Output the (X, Y) coordinate of the center of the cell containing the given text.  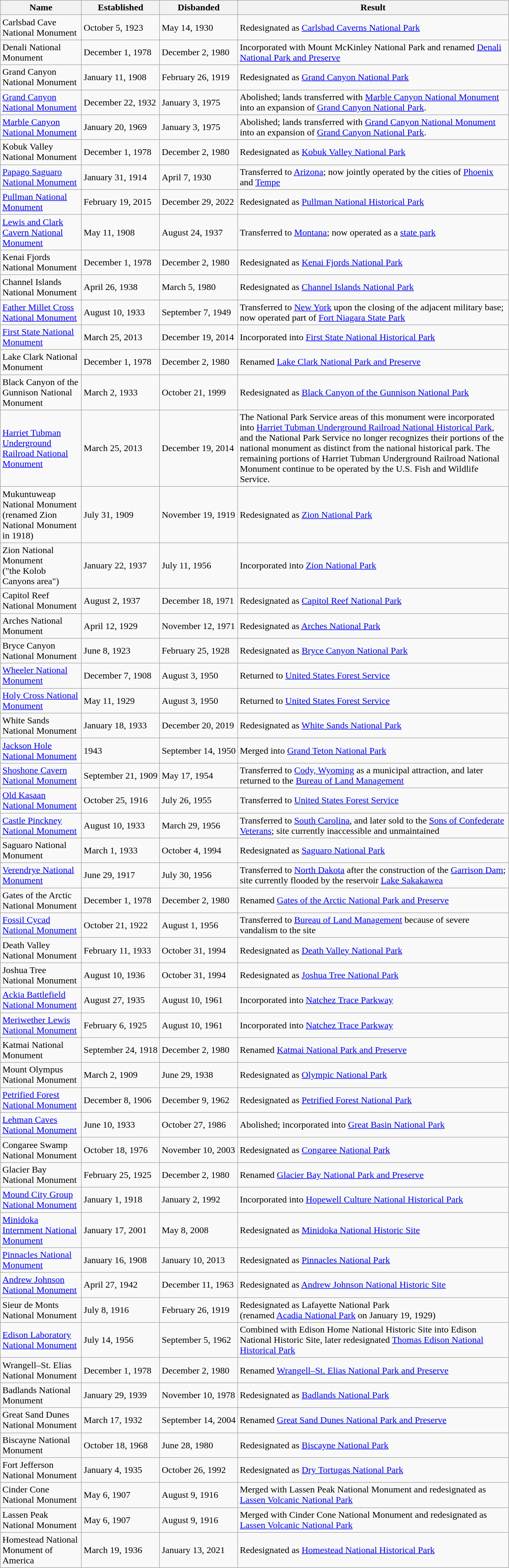
Capitol Reef National Monument (41, 601)
April 7, 1930 (199, 177)
January 20, 1969 (121, 127)
Jackson Hole National Monument (41, 750)
Redesignated as Badlands National Park (373, 1395)
February 11, 1933 (121, 950)
October 18, 1968 (121, 1445)
Shoshone Cavern National Monument (41, 776)
Transferred to South Carolina, and later sold to the Sons of Confederate Veterans; site currently inaccessible and unmaintained (373, 825)
Lewis and Clark Cavern National Monument (41, 232)
Katmai National Monument (41, 1050)
March 17, 1932 (121, 1420)
Redesignated as Zion National Park (373, 515)
Renamed Gates of the Arctic National Park and Preserve (373, 901)
April 12, 1929 (121, 626)
Incorporated into Zion National Park (373, 565)
June 28, 1980 (199, 1445)
January 2, 1992 (199, 1200)
Incorporated with Mount McKinley National Park and renamed Denali National Park and Preserve (373, 52)
Combined with Edison Home National Historic Site into Edison National Historic Site, later redesignated Thomas Edison National Historical Park (373, 1340)
First State National Monument (41, 338)
September 5, 1962 (199, 1340)
Transferred to Arizona; now jointly operated by the cities of Phoenix and Tempe (373, 177)
Abolished; lands transferred with Marble Canyon National Monument into an expansion of Grand Canyon National Park. (373, 102)
Fort Jefferson National Monument (41, 1470)
November 19, 1919 (199, 515)
Incorporated into First State National Historical Park (373, 338)
Mukuntuweap National Monument(renamed Zion National Monument in 1918) (41, 515)
Redesignated as Capitol Reef National Park (373, 601)
February 6, 1925 (121, 1025)
Renamed Katmai National Park and Preserve (373, 1050)
Minidoka Internment National Monument (41, 1230)
January 4, 1935 (121, 1470)
Great Sand Dunes National Monument (41, 1420)
Harriet Tubman Underground Railroad National Monument (41, 448)
Verendrye National Monument (41, 875)
September 14, 2004 (199, 1420)
Merged with Cinder Cone National Monument and redesignated as Lassen Volcanic National Park (373, 1520)
October 21, 1999 (199, 392)
Arches National Monument (41, 626)
June 8, 1923 (121, 651)
Redesignated as Channel Islands National Park (373, 287)
December 9, 1962 (199, 1100)
Carlsbad Cave National Monument (41, 28)
Black Canyon of the Gunnison National Monument (41, 392)
February 25, 1928 (199, 651)
Joshua Tree National Monument (41, 975)
Transferred to United States Forest Service (373, 800)
March 5, 1980 (199, 287)
Father Millet Cross National Monument (41, 312)
Transferred to Cody, Wyoming as a municipal attraction, and later returned to the Bureau of Land Management (373, 776)
Fossil Cycad National Monument (41, 925)
December 8, 1906 (121, 1100)
March 2, 1909 (121, 1075)
Gates of the Arctic National Monument (41, 901)
Kenai Fjords National Monument (41, 262)
May 14, 1930 (199, 28)
Papago Saguaro National Monument (41, 177)
Pinnacles National Monument (41, 1260)
Abolished; incorporated into Great Basin National Park (373, 1125)
November 10, 2003 (199, 1150)
May 11, 1929 (121, 700)
December 29, 2022 (199, 202)
November 10, 1978 (199, 1395)
Kobuk Valley National Monument (41, 152)
October 25, 1916 (121, 800)
March 19, 1936 (121, 1550)
Name (41, 8)
Result (373, 8)
Redesignated as Pinnacles National Park (373, 1260)
Denali National Monument (41, 52)
June 29, 1917 (121, 875)
Redesignated as White Sands National Park (373, 726)
August 24, 1937 (199, 232)
Redesignated as Petrified Forest National Park (373, 1100)
July 30, 1956 (199, 875)
Redesignated as Andrew Johnson National Historic Site (373, 1285)
Castle Pinckney National Monument (41, 825)
February 25, 1925 (121, 1174)
July 11, 1956 (199, 565)
January 31, 1914 (121, 177)
Wrangell–St. Elias National Monument (41, 1370)
Redesignated as Olympic National Park (373, 1075)
Wheeler National Monument (41, 676)
October 27, 1986 (199, 1125)
Redesignated as Saguaro National Park (373, 851)
Transferred to North Dakota after the construction of the Garrison Dam; site currently flooded by the reservoir Lake Sakakawea (373, 875)
Mound City Group National Monument (41, 1200)
April 27, 1942 (121, 1285)
September 24, 1918 (121, 1050)
January 13, 2021 (199, 1550)
Abolished; lands transferred with Grand Canyon National Monument into an expansion of Grand Canyon National Park. (373, 127)
Redesignated as Grand Canyon National Park (373, 77)
January 18, 1933 (121, 726)
March 1, 1933 (121, 851)
Disbanded (199, 8)
January 10, 2013 (199, 1260)
July 8, 1916 (121, 1310)
Redesignated as Dry Tortugas National Park (373, 1470)
Zion National Monument("the Kolob Canyons area") (41, 565)
August 2, 1937 (121, 601)
Redesignated as Kobuk Valley National Park (373, 152)
January 29, 1939 (121, 1395)
Transferred to New York upon the closing of the adjacent military base; now operated part of Fort Niagara State Park (373, 312)
Redesignated as Lafayette National Park(renamed Acadia National Park on January 19, 1929) (373, 1310)
Marble Canyon National Monument (41, 127)
July 26, 1955 (199, 800)
November 12, 1971 (199, 626)
Redesignated as Congaree National Park (373, 1150)
Old Kasaan National Monument (41, 800)
May 11, 1908 (121, 232)
Ackia Battlefield National Monument (41, 1000)
Redesignated as Biscayne National Park (373, 1445)
May 8, 2008 (199, 1230)
Merged into Grand Teton National Park (373, 750)
Transferred to Bureau of Land Management because of severe vandalism to the site (373, 925)
December 7, 1908 (121, 676)
Established (121, 8)
December 11, 1963 (199, 1285)
Holy Cross National Monument (41, 700)
Renamed Glacier Bay National Park and Preserve (373, 1174)
June 29, 1938 (199, 1075)
February 19, 2015 (121, 202)
Merged with Lassen Peak National Monument and redesignated as Lassen Volcanic National Park (373, 1495)
Incorporated into Hopewell Culture National Historical Park (373, 1200)
September 14, 1950 (199, 750)
Mount Olympus National Monument (41, 1075)
January 17, 2001 (121, 1230)
October 4, 1994 (199, 851)
Channel Islands National Monument (41, 287)
Redesignated as Pullman National Historical Park (373, 202)
October 5, 1923 (121, 28)
Death Valley National Monument (41, 950)
July 14, 1956 (121, 1340)
Meriwether Lewis National Monument (41, 1025)
Homestead National Monument of America (41, 1550)
Andrew Johnson National Monument (41, 1285)
October 21, 1922 (121, 925)
Biscayne National Monument (41, 1445)
July 31, 1909 (121, 515)
Redesignated as Bryce Canyon National Park (373, 651)
Pullman National Monument (41, 202)
Badlands National Monument (41, 1395)
March 29, 1956 (199, 825)
Lassen Peak National Monument (41, 1520)
Redesignated as Homestead National Historical Park (373, 1550)
Saguaro National Monument (41, 851)
April 26, 1938 (121, 287)
Bryce Canyon National Monument (41, 651)
January 22, 1937 (121, 565)
December 22, 1932 (121, 102)
White Sands National Monument (41, 726)
Glacier Bay National Monument (41, 1174)
Redesignated as Joshua Tree National Park (373, 975)
Transferred to Montana; now operated as a state park (373, 232)
Redesignated as Kenai Fjords National Park (373, 262)
Petrified Forest National Monument (41, 1100)
Renamed Wrangell–St. Elias National Park and Preserve (373, 1370)
January 16, 1908 (121, 1260)
May 17, 1954 (199, 776)
March 2, 1933 (121, 392)
October 26, 1992 (199, 1470)
January 1, 1918 (121, 1200)
Sieur de Monts National Monument (41, 1310)
August 27, 1935 (121, 1000)
August 1, 1956 (199, 925)
Congaree Swamp National Monument (41, 1150)
Lehman Caves National Monument (41, 1125)
September 21, 1909 (121, 776)
Edison Laboratory National Monument (41, 1340)
January 11, 1908 (121, 77)
October 18, 1976 (121, 1150)
June 10, 1933 (121, 1125)
Redesignated as Minidoka National Historic Site (373, 1230)
September 7, 1949 (199, 312)
Renamed Lake Clark National Park and Preserve (373, 362)
Redesignated as Black Canyon of the Gunnison National Park (373, 392)
August 10, 1936 (121, 975)
Redesignated as Carlsbad Caverns National Park (373, 28)
Redesignated as Death Valley National Park (373, 950)
Redesignated as Arches National Park (373, 626)
Lake Clark National Monument (41, 362)
December 20, 2019 (199, 726)
Cinder Cone National Monument (41, 1495)
Renamed Great Sand Dunes National Park and Preserve (373, 1420)
1943 (121, 750)
December 18, 1971 (199, 601)
